Output the (X, Y) coordinate of the center of the cell containing the given text.  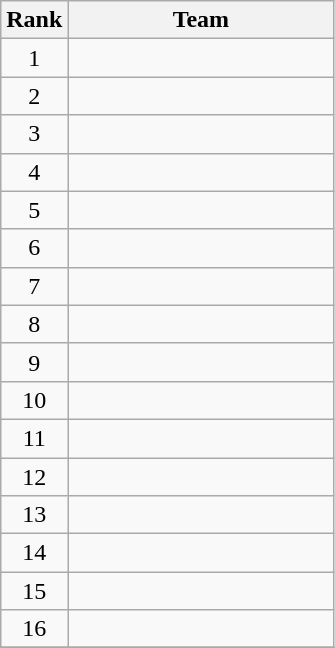
7 (34, 286)
14 (34, 553)
9 (34, 362)
11 (34, 438)
16 (34, 629)
Team (201, 20)
12 (34, 477)
15 (34, 591)
1 (34, 58)
3 (34, 134)
10 (34, 400)
5 (34, 210)
6 (34, 248)
4 (34, 172)
8 (34, 324)
13 (34, 515)
2 (34, 96)
Rank (34, 20)
